Return the (X, Y) coordinate for the center point of the cell that contains the specified text.  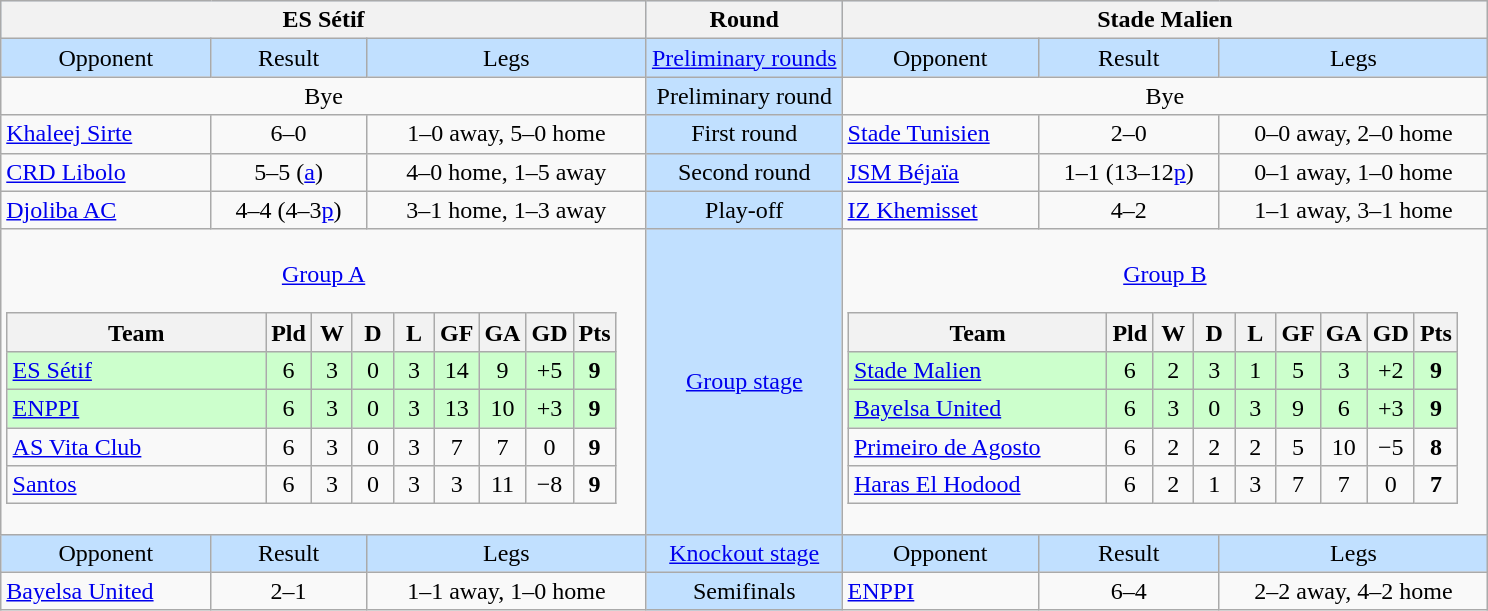
4–2 (1128, 210)
+5 (550, 370)
0–0 away, 2–0 home (1354, 134)
Primeiro de Agosto (978, 447)
4–4 (4–3p) (288, 210)
Haras El Hodood (978, 485)
8 (1436, 447)
Stade Tunisien (940, 134)
Group stage (744, 382)
11 (502, 485)
Preliminary round (744, 96)
AS Vita Club (136, 447)
Second round (744, 172)
Round (744, 20)
Santos (136, 485)
4–0 home, 1–5 away (506, 172)
Group A Team Pld W D L GF GA GD Pts ES Sétif 6 3 0 3 14 9 +5 9 ENPPI 6 3 0 3 13 10 +3 9 AS Vita Club 6 3 0 3 7 7 0 9 Santos 6 3 0 3 3 11 −8 9 (324, 382)
1–1 away, 3–1 home (1354, 210)
Play-off (744, 210)
1–1 away, 1–0 home (506, 591)
13 (457, 409)
First round (744, 134)
+2 (1390, 370)
0–1 away, 1–0 home (1354, 172)
−8 (550, 485)
5–5 (a) (288, 172)
2–1 (288, 591)
1–1 (13–12p) (1128, 172)
1–0 away, 5–0 home (506, 134)
3–1 home, 1–3 away (506, 210)
JSM Béjaïa (940, 172)
6–0 (288, 134)
Khaleej Sirte (106, 134)
2–2 away, 4–2 home (1354, 591)
Djoliba AC (106, 210)
2–0 (1128, 134)
−5 (1390, 447)
6–4 (1128, 591)
IZ Khemisset (940, 210)
Preliminary rounds (744, 58)
Knockout stage (744, 553)
Semifinals (744, 591)
14 (457, 370)
CRD Libolo (106, 172)
